Capture the cell that displays the provided text and extract its (x, y) central coordinate. 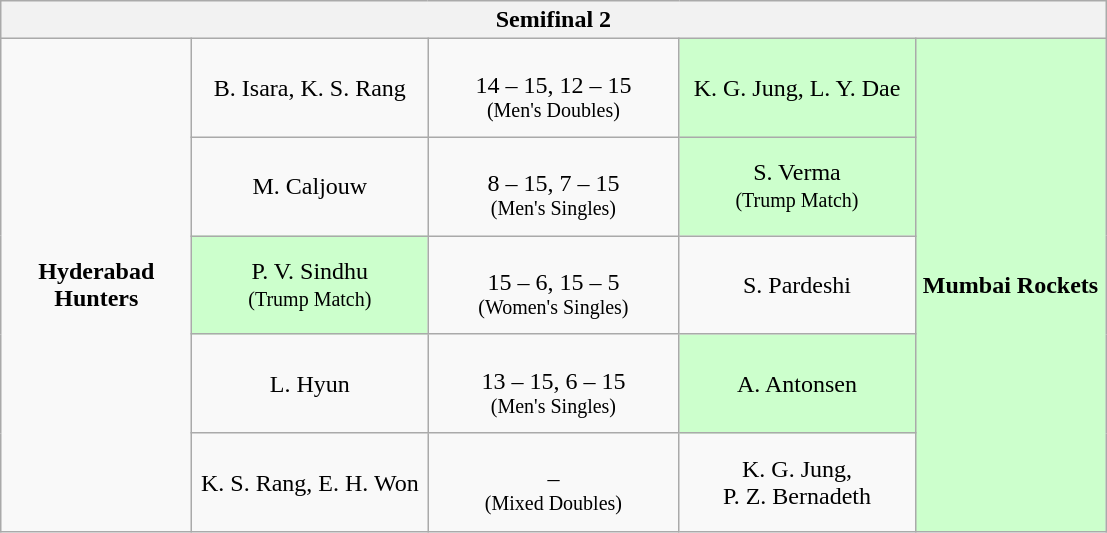
P. V. Sindhu(Trump Match) (310, 286)
M. Caljouw (310, 186)
Semifinal 2 (554, 20)
K. G. Jung, L. Y. Dae (797, 88)
14 – 15, 12 – 15(Men's Doubles) (554, 88)
Mumbai Rockets (1010, 286)
K. S. Rang, E. H. Won (310, 482)
L. Hyun (310, 384)
15 – 6, 15 – 5(Women's Singles) (554, 286)
S. Pardeshi (797, 286)
B. Isara, K. S. Rang (310, 88)
8 – 15, 7 – 15(Men's Singles) (554, 186)
– (Mixed Doubles) (554, 482)
A. Antonsen (797, 384)
K. G. Jung,P. Z. Bernadeth (797, 482)
S. Verma(Trump Match) (797, 186)
13 – 15, 6 – 15(Men's Singles) (554, 384)
Hyderabad Hunters (96, 286)
